Identify which cell holds the provided text, then report its [X, Y] central coordinate. 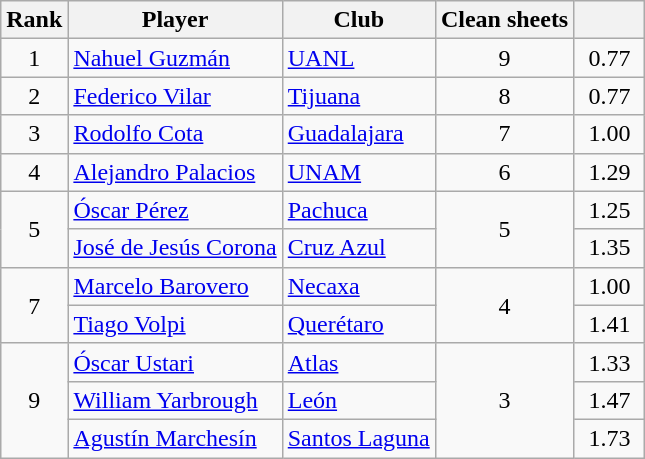
Tijuana [358, 96]
1.47 [610, 400]
Atlas [358, 362]
UANL [358, 58]
Player [175, 20]
Club [358, 20]
1.25 [610, 210]
1.29 [610, 172]
León [358, 400]
8 [504, 96]
William Yarbrough [175, 400]
Federico Vilar [175, 96]
Cruz Azul [358, 248]
1.41 [610, 324]
Tiago Volpi [175, 324]
Guadalajara [358, 134]
Necaxa [358, 286]
6 [504, 172]
Rank [34, 20]
Óscar Pérez [175, 210]
1.33 [610, 362]
Rodolfo Cota [175, 134]
UNAM [358, 172]
José de Jesús Corona [175, 248]
Alejandro Palacios [175, 172]
1.73 [610, 438]
Óscar Ustari [175, 362]
1 [34, 58]
Santos Laguna [358, 438]
1.35 [610, 248]
Clean sheets [504, 20]
Nahuel Guzmán [175, 58]
Agustín Marchesín [175, 438]
Querétaro [358, 324]
2 [34, 96]
Marcelo Barovero [175, 286]
Pachuca [358, 210]
